Locate the cell with the specified text and output its [x, y] center coordinate. 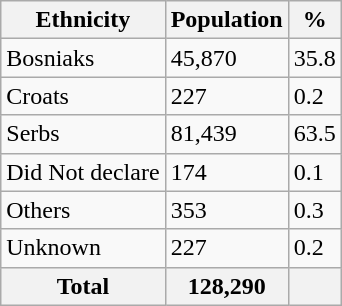
Ethnicity [83, 20]
Serbs [83, 134]
81,439 [226, 134]
353 [226, 210]
Bosniaks [83, 58]
Did Not declare [83, 172]
45,870 [226, 58]
128,290 [226, 286]
35.8 [314, 58]
Others [83, 210]
63.5 [314, 134]
0.3 [314, 210]
Unknown [83, 248]
% [314, 20]
0.1 [314, 172]
Total [83, 286]
Croats [83, 96]
Population [226, 20]
174 [226, 172]
